For the text-containing cell, return its midpoint in [X, Y] coordinate format. 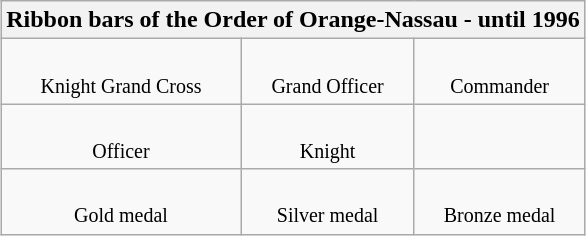
Gold medal [122, 202]
Ribbon bars of the Order of Orange-Nassau - until 1996 [294, 20]
Officer [122, 136]
Bronze medal [500, 202]
Knight [327, 136]
Silver medal [327, 202]
Commander [500, 72]
Grand Officer [327, 72]
Knight Grand Cross [122, 72]
